Locate the cell with the specified text and output its [X, Y] center coordinate. 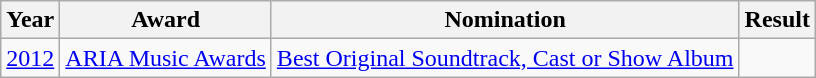
Best Original Soundtrack, Cast or Show Album [505, 58]
Result [777, 20]
Nomination [505, 20]
Year [30, 20]
ARIA Music Awards [166, 58]
Award [166, 20]
2012 [30, 58]
